Find where the given text appears and provide that cell's center as (X, Y) coordinate. 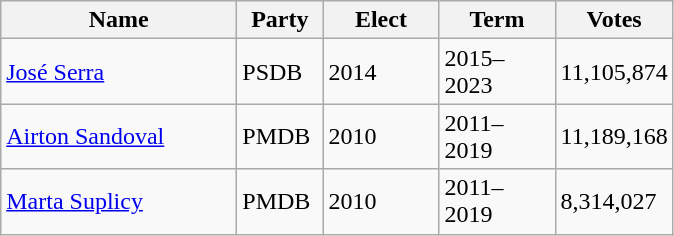
11,105,874 (614, 72)
Term (497, 20)
Votes (614, 20)
8,314,027 (614, 202)
Airton Sandoval (119, 136)
2015–2023 (497, 72)
PSDB (280, 72)
Elect (381, 20)
José Serra (119, 72)
2014 (381, 72)
Party (280, 20)
Marta Suplicy (119, 202)
11,189,168 (614, 136)
Name (119, 20)
